Scan for the cell matching the given text and deliver its [x, y] coordinate at center. 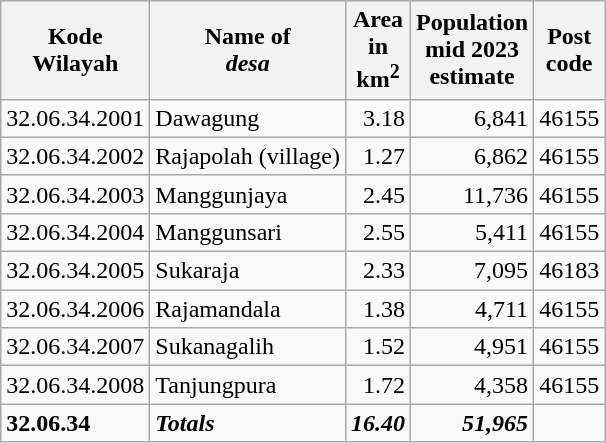
Kode Wilayah [76, 50]
1.27 [378, 156]
4,711 [472, 309]
Rajapolah (village) [248, 156]
2.45 [378, 194]
Tanjungpura [248, 385]
Manggunjaya [248, 194]
Rajamandala [248, 309]
32.06.34.2003 [76, 194]
Manggunsari [248, 232]
1.38 [378, 309]
32.06.34 [76, 423]
7,095 [472, 271]
4,358 [472, 385]
16.40 [378, 423]
32.06.34.2002 [76, 156]
Sukaraja [248, 271]
Name of desa [248, 50]
Area in km2 [378, 50]
6,841 [472, 118]
32.06.34.2006 [76, 309]
2.55 [378, 232]
32.06.34.2001 [76, 118]
32.06.34.2008 [76, 385]
3.18 [378, 118]
46183 [570, 271]
Postcode [570, 50]
Sukanagalih [248, 347]
11,736 [472, 194]
Populationmid 2023estimate [472, 50]
2.33 [378, 271]
Totals [248, 423]
1.52 [378, 347]
4,951 [472, 347]
51,965 [472, 423]
Dawagung [248, 118]
6,862 [472, 156]
1.72 [378, 385]
32.06.34.2007 [76, 347]
32.06.34.2004 [76, 232]
5,411 [472, 232]
32.06.34.2005 [76, 271]
